Capture the cell that displays the provided text and extract its [x, y] central coordinate. 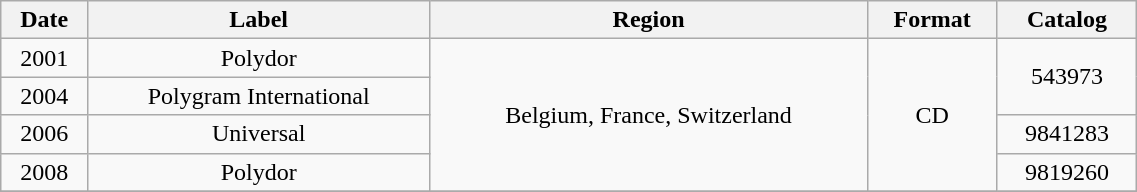
Format [932, 20]
Region [648, 20]
9819260 [1067, 172]
9841283 [1067, 134]
Catalog [1067, 20]
2006 [44, 134]
Label [259, 20]
Belgium, France, Switzerland [648, 115]
2004 [44, 96]
CD [932, 115]
2008 [44, 172]
543973 [1067, 77]
Polygram International [259, 96]
Universal [259, 134]
Date [44, 20]
2001 [44, 58]
